Find where the given text appears and provide that cell's center as (X, Y) coordinate. 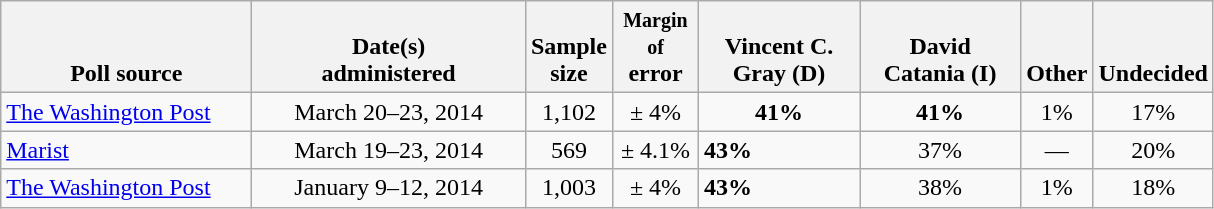
± 4.1% (655, 150)
1,003 (568, 188)
January 9–12, 2014 (389, 188)
20% (1153, 150)
Date(s)administered (389, 47)
Margin oferror (655, 47)
DavidCatania (I) (940, 47)
Other (1057, 47)
March 19–23, 2014 (389, 150)
Undecided (1153, 47)
18% (1153, 188)
38% (940, 188)
569 (568, 150)
17% (1153, 112)
Samplesize (568, 47)
Vincent C.Gray (D) (780, 47)
— (1057, 150)
March 20–23, 2014 (389, 112)
37% (940, 150)
Marist (126, 150)
Poll source (126, 47)
1,102 (568, 112)
